From the cell containing the given text, extract its center point as (x, y) coordinate. 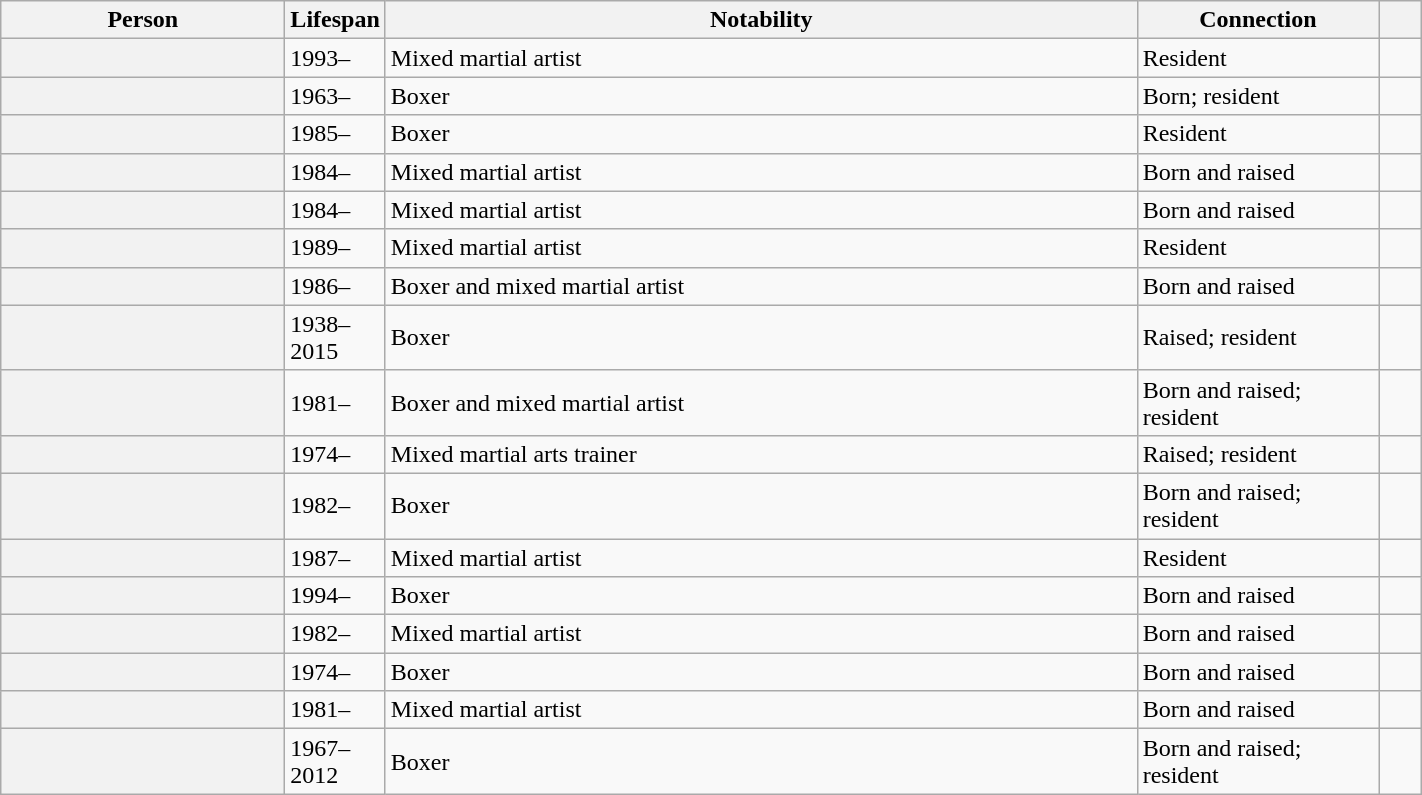
1987– (335, 557)
1985– (335, 134)
1967–2012 (335, 762)
Person (143, 20)
Notability (761, 20)
Mixed martial arts trainer (761, 454)
1993– (335, 58)
Lifespan (335, 20)
1994– (335, 596)
1938–2015 (335, 338)
1989– (335, 248)
1986– (335, 286)
Connection (1258, 20)
1963– (335, 96)
Born; resident (1258, 96)
